Capture the cell that displays the provided text and extract its (x, y) central coordinate. 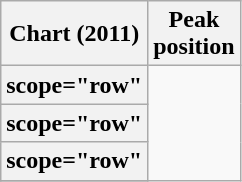
Chart (2011) (74, 34)
Peakposition (194, 34)
